Pinpoint the cell where the given text exists, returning its [X, Y] midpoint coordinate. 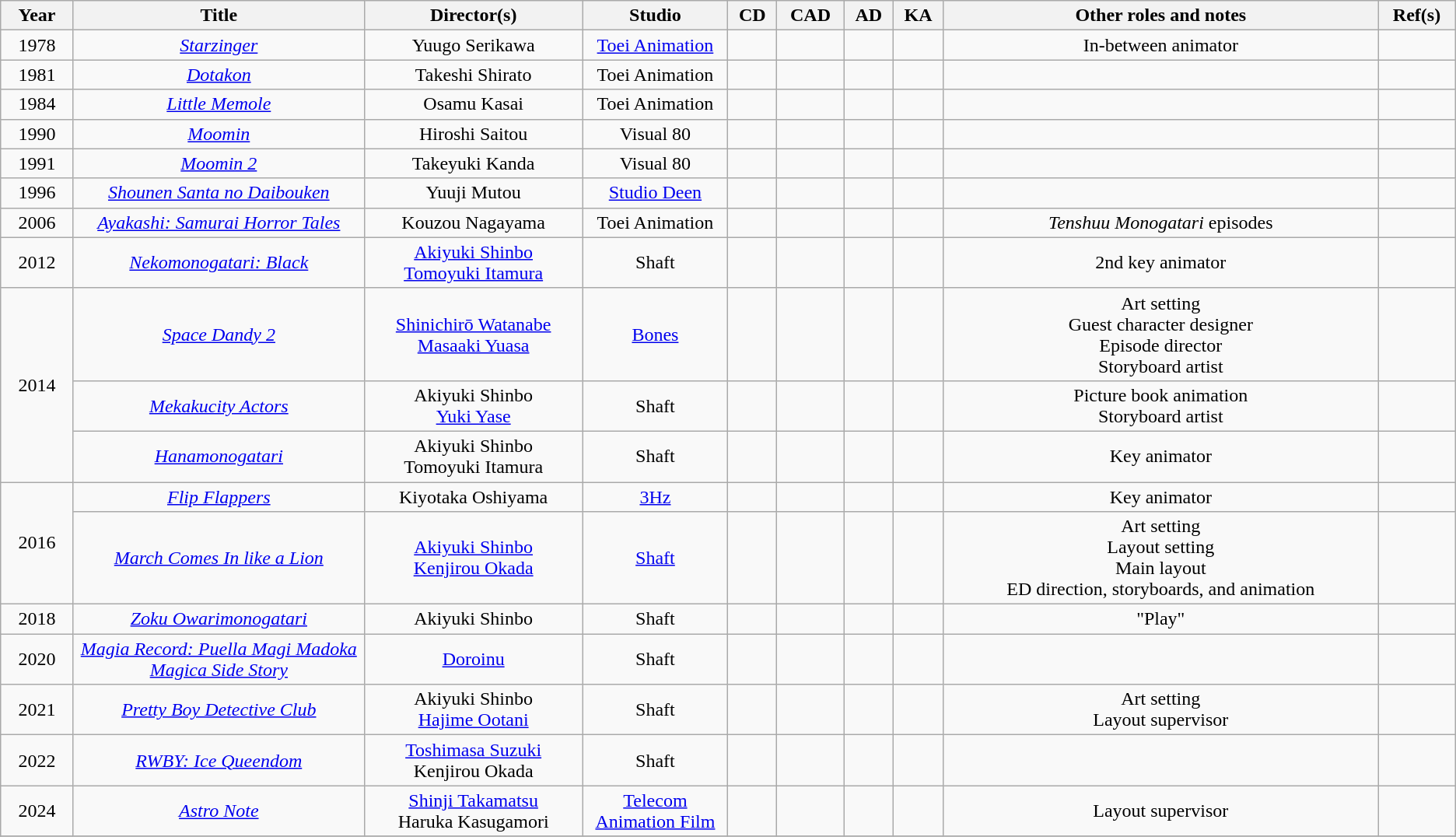
AD [868, 16]
Mekakucity Actors [219, 406]
2021 [37, 709]
March Comes In like a Lion [219, 559]
1990 [37, 134]
Picture book animationStoryboard artist [1160, 406]
Other roles and notes [1160, 16]
Bones [655, 334]
Studio [655, 16]
Nekomonogatari: Black [219, 263]
2nd key animator [1160, 263]
Dotakon [219, 75]
1991 [37, 163]
Studio Deen [655, 193]
Takeyuki Kanda [473, 163]
Yuugo Serikawa [473, 45]
Ayakashi: Samurai Horror Tales [219, 222]
Art settingLayout supervisor [1160, 709]
Pretty Boy Detective Club [219, 709]
Doroinu [473, 660]
2022 [37, 761]
KA [918, 16]
Akiyuki ShinboYuki Yase [473, 406]
1984 [37, 104]
Hiroshi Saitou [473, 134]
2020 [37, 660]
Space Dandy 2 [219, 334]
Tenshuu Monogatari episodes [1160, 222]
Takeshi Shirato [473, 75]
Toshimasa SuzukiKenjirou Okada [473, 761]
3Hz [655, 497]
2014 [37, 384]
Yuuji Mutou [473, 193]
Zoku Owarimonogatari [219, 619]
Akiyuki ShinboKenjirou Okada [473, 559]
Director(s) [473, 16]
2012 [37, 263]
Hanamonogatari [219, 456]
RWBY: Ice Queendom [219, 761]
In-between animator [1160, 45]
2016 [37, 543]
CD [753, 16]
Kouzou Nagayama [473, 222]
Akiyuki Shinbo [473, 619]
CAD [810, 16]
Ref(s) [1417, 16]
Shinichirō WatanabeMasaaki Yuasa [473, 334]
"Play" [1160, 619]
Layout supervisor [1160, 811]
Osamu Kasai [473, 104]
Magia Record: Puella Magi Madoka Magica Side Story [219, 660]
Year [37, 16]
Moomin [219, 134]
Shounen Santa no Daibouken [219, 193]
Starzinger [219, 45]
Moomin 2 [219, 163]
Flip Flappers [219, 497]
Title [219, 16]
Art settingLayout settingMain layoutED direction, storyboards, and animation [1160, 559]
1978 [37, 45]
Shinji TakamatsuHaruka Kasugamori [473, 811]
Art settingGuest character designerEpisode directorStoryboard artist [1160, 334]
1996 [37, 193]
Kiyotaka Oshiyama [473, 497]
Telecom Animation Film [655, 811]
Little Memole [219, 104]
1981 [37, 75]
Akiyuki ShinboHajime Ootani [473, 709]
2018 [37, 619]
Astro Note [219, 811]
2024 [37, 811]
2006 [37, 222]
